Locate the cell with the specified text and output its [X, Y] center coordinate. 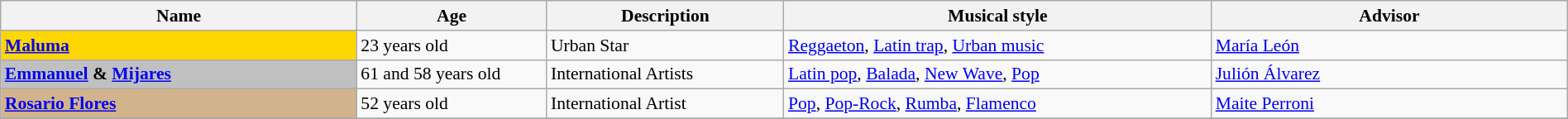
Maite Perroni [1389, 104]
Musical style [997, 16]
52 years old [452, 104]
Emmanuel & Mijares [179, 74]
International Artists [665, 74]
Reggaeton, Latin trap, Urban music [997, 45]
Pop, Pop-Rock, Rumba, Flamenco [997, 104]
Name [179, 16]
Latin pop, Balada, New Wave, Pop [997, 74]
Description [665, 16]
23 years old [452, 45]
María León [1389, 45]
61 and 58 years old [452, 74]
Age [452, 16]
Advisor [1389, 16]
Rosario Flores [179, 104]
Maluma [179, 45]
International Artist [665, 104]
Julión Álvarez [1389, 74]
Urban Star [665, 45]
